Identify which cell holds the provided text, then report its (x, y) central coordinate. 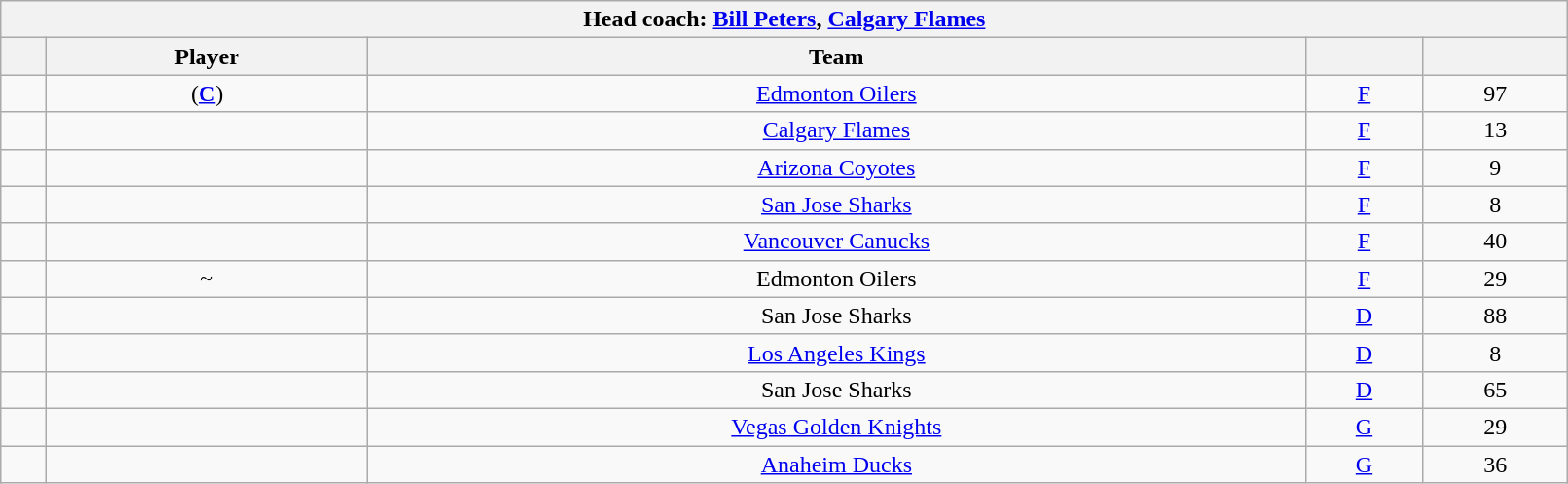
13 (1495, 130)
Vancouver Canucks (836, 242)
Arizona Coyotes (836, 168)
Vegas Golden Knights (836, 427)
Anaheim Ducks (836, 465)
Calgary Flames (836, 130)
(C) (207, 93)
36 (1495, 465)
65 (1495, 390)
Los Angeles Kings (836, 353)
Team (836, 56)
40 (1495, 242)
9 (1495, 168)
~ (207, 279)
88 (1495, 316)
Player (207, 56)
97 (1495, 93)
Head coach: Bill Peters, Calgary Flames (784, 19)
